From the cell containing the given text, extract its center point as (x, y) coordinate. 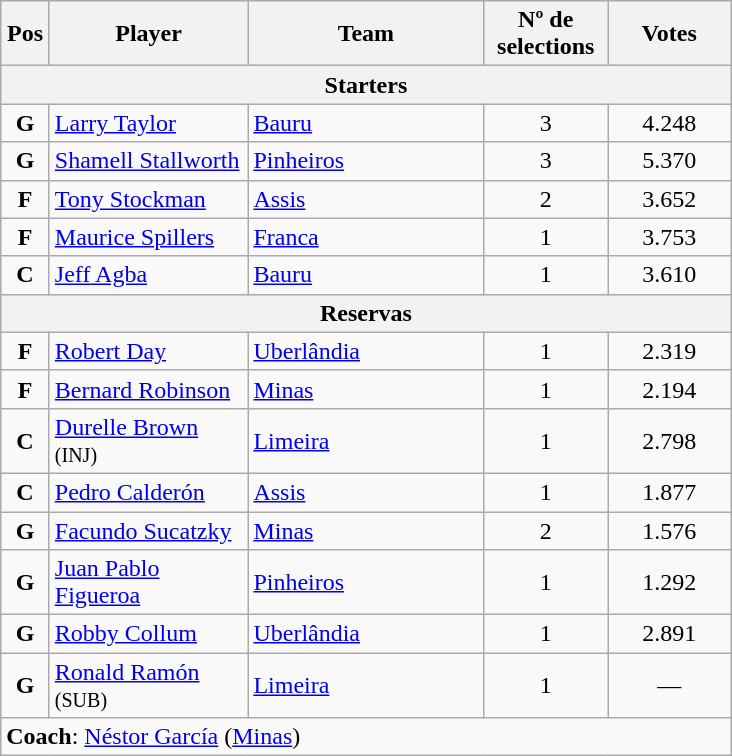
Bernard Robinson (148, 389)
Larry Taylor (148, 123)
Robert Day (148, 351)
1.877 (670, 492)
Durelle Brown (INJ) (148, 440)
2.319 (670, 351)
5.370 (670, 161)
Player (148, 34)
2.891 (670, 634)
Juan Pablo Figueroa (148, 582)
Shamell Stallworth (148, 161)
Votes (670, 34)
3.652 (670, 199)
Pos (26, 34)
Jeff Agba (148, 275)
Team (366, 34)
Pedro Calderón (148, 492)
2.194 (670, 389)
2.798 (670, 440)
3.610 (670, 275)
Facundo Sucatzky (148, 531)
3.753 (670, 237)
Starters (366, 85)
Nº de selections (546, 34)
Franca (366, 237)
Coach: Néstor García (Minas) (366, 737)
Ronald Ramón (SUB) (148, 686)
Reservas (366, 313)
Tony Stockman (148, 199)
— (670, 686)
1.576 (670, 531)
4.248 (670, 123)
Maurice Spillers (148, 237)
1.292 (670, 582)
Robby Collum (148, 634)
